Detect which cell encompasses the target text, then output its (x, y) center coordinate. 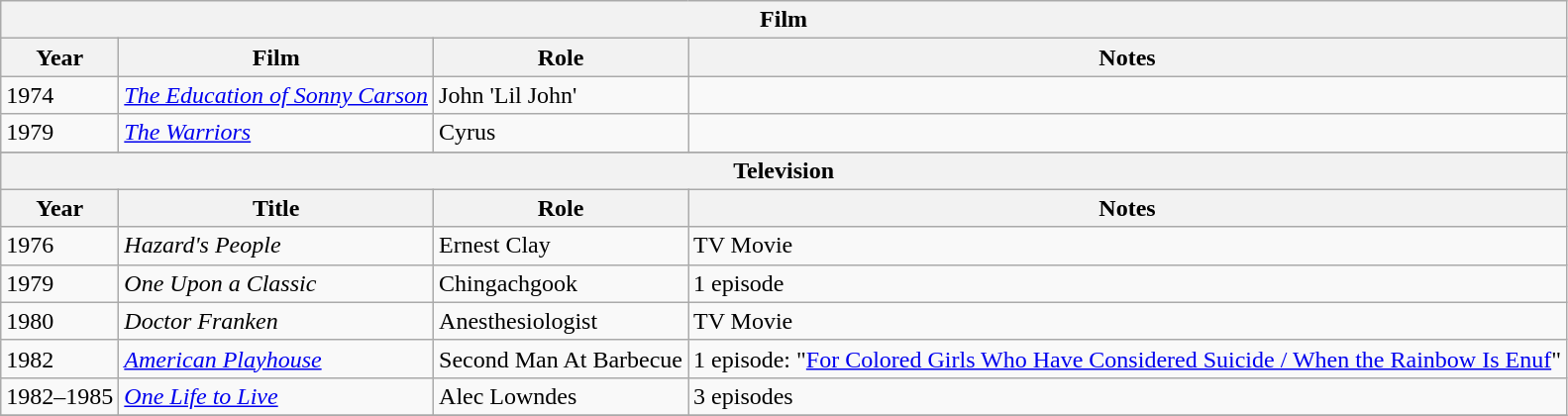
The Education of Sonny Carson (276, 95)
Doctor Franken (276, 321)
Chingachgook (561, 283)
1980 (59, 321)
1974 (59, 95)
1 episode: "For Colored Girls Who Have Considered Suicide / When the Rainbow Is Enuf" (1127, 359)
1982–1985 (59, 396)
1976 (59, 246)
Cyrus (561, 133)
John 'Lil John' (561, 95)
The Warriors (276, 133)
Ernest Clay (561, 246)
Anesthesiologist (561, 321)
One Upon a Classic (276, 283)
1 episode (1127, 283)
Title (276, 208)
One Life to Live (276, 396)
Alec Lowndes (561, 396)
American Playhouse (276, 359)
Hazard's People (276, 246)
3 episodes (1127, 396)
Television (784, 170)
1982 (59, 359)
Second Man At Barbecue (561, 359)
